Capture the cell that displays the provided text and extract its (x, y) central coordinate. 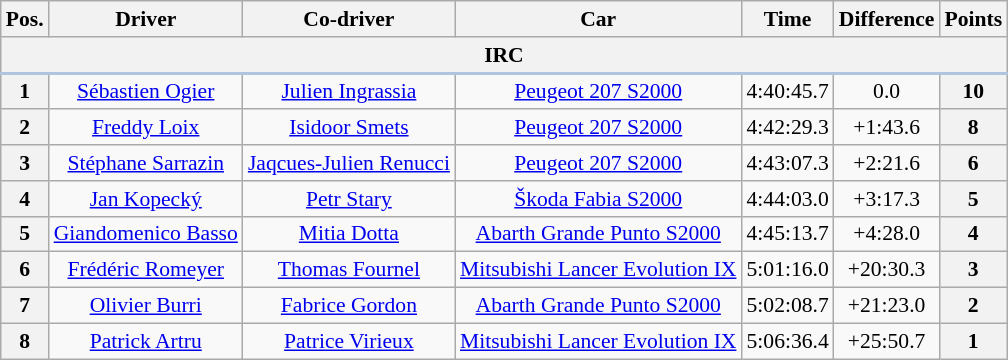
Car (598, 19)
Co-driver (349, 19)
Stéphane Sarrazin (146, 163)
4:42:29.3 (787, 128)
Jaqcues-Julien Renucci (349, 163)
10 (973, 91)
4:43:07.3 (787, 163)
5:06:36.4 (787, 341)
Mitia Dotta (349, 234)
Škoda Fabia S2000 (598, 199)
Petr Stary (349, 199)
+4:28.0 (887, 234)
Thomas Fournel (349, 270)
Olivier Burri (146, 306)
Time (787, 19)
Julien Ingrassia (349, 91)
Fabrice Gordon (349, 306)
+21:23.0 (887, 306)
+20:30.3 (887, 270)
Giandomenico Basso (146, 234)
5:01:16.0 (787, 270)
4:44:03.0 (787, 199)
7 (25, 306)
Freddy Loix (146, 128)
+2:21.6 (887, 163)
4:45:13.7 (787, 234)
Frédéric Romeyer (146, 270)
Pos. (25, 19)
Points (973, 19)
Jan Kopecký (146, 199)
+25:50.7 (887, 341)
4:40:45.7 (787, 91)
5:02:08.7 (787, 306)
Patrick Artru (146, 341)
Isidoor Smets (349, 128)
IRC (504, 55)
+1:43.6 (887, 128)
Patrice Virieux (349, 341)
Sébastien Ogier (146, 91)
+3:17.3 (887, 199)
Difference (887, 19)
Driver (146, 19)
0.0 (887, 91)
